Provide the (x, y) coordinate of the cell's center where the given text is located.  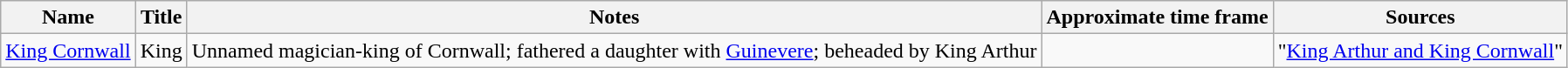
Name (68, 17)
Sources (1420, 17)
Approximate time frame (1158, 17)
Unnamed magician-king of Cornwall; fathered a daughter with Guinevere; beheaded by King Arthur (615, 51)
Notes (615, 17)
King (161, 51)
Title (161, 17)
"King Arthur and King Cornwall" (1420, 51)
King Cornwall (68, 51)
